Search for the cell housing the specified text and yield its (X, Y) center coordinate. 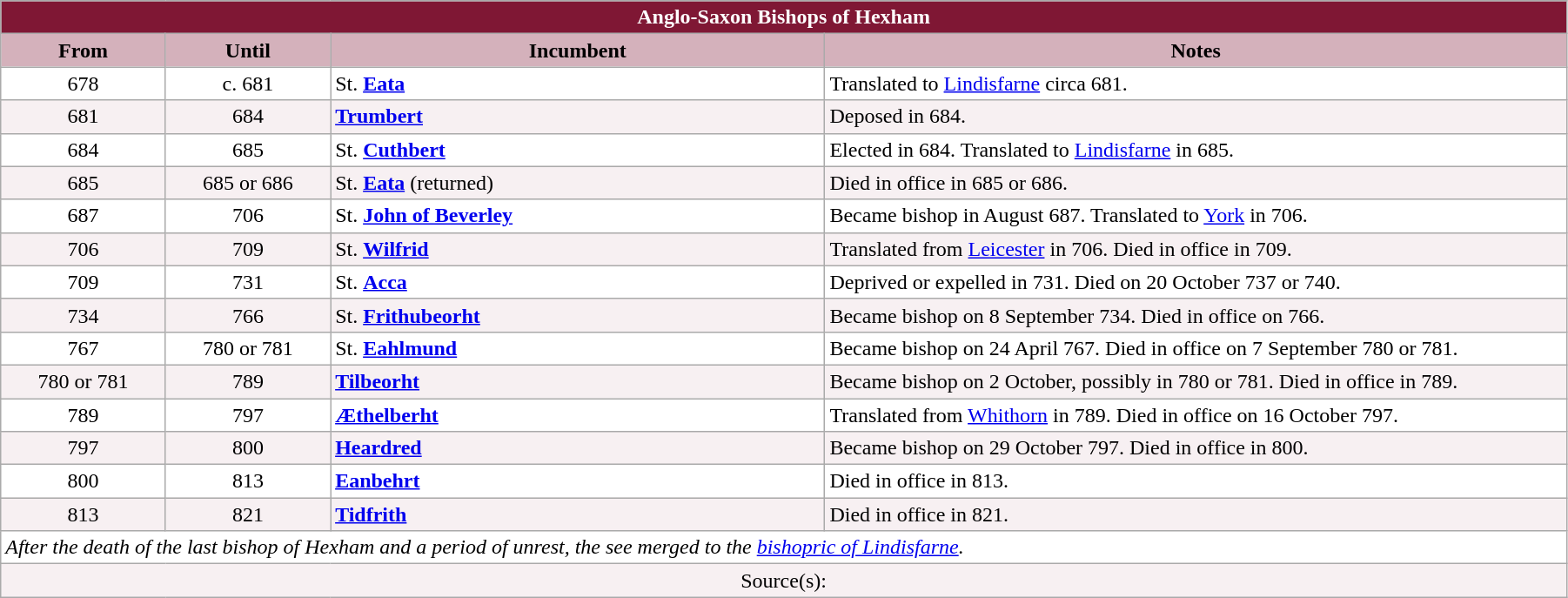
Deposed in 684. (1196, 117)
767 (84, 348)
Elected in 684. Translated to Lindisfarne in 685. (1196, 150)
681 (84, 117)
St. Eahlmund (578, 348)
678 (84, 84)
Became bishop on 29 October 797. Died in office in 800. (1196, 448)
Incumbent (578, 50)
Tilbeorht (578, 381)
St. Eata (returned) (578, 183)
Became bishop in August 687. Translated to York in 706. (1196, 216)
Translated to Lindisfarne circa 681. (1196, 84)
Source(s): (784, 581)
Anglo-Saxon Bishops of Hexham (784, 17)
St. Wilfrid (578, 249)
734 (84, 315)
Became bishop on 2 October, possibly in 780 or 781. Died in office in 789. (1196, 381)
766 (247, 315)
St. John of Beverley (578, 216)
From (84, 50)
Notes (1196, 50)
Became bishop on 8 September 734. Died in office on 766. (1196, 315)
Died in office in 821. (1196, 514)
Translated from Whithorn in 789. Died in office on 16 October 797. (1196, 415)
Became bishop on 24 April 767. Died in office on 7 September 780 or 781. (1196, 348)
St. Acca (578, 282)
Heardred (578, 448)
Eanbehrt (578, 481)
Until (247, 50)
After the death of the last bishop of Hexham and a period of unrest, the see merged to the bishopric of Lindisfarne. (784, 548)
Deprived or expelled in 731. Died on 20 October 737 or 740. (1196, 282)
821 (247, 514)
687 (84, 216)
St. Eata (578, 84)
685 or 686 (247, 183)
c. 681 (247, 84)
Translated from Leicester in 706. Died in office in 709. (1196, 249)
731 (247, 282)
Died in office in 813. (1196, 481)
Tidfrith (578, 514)
Æthelberht (578, 415)
Trumbert (578, 117)
St. Cuthbert (578, 150)
Died in office in 685 or 686. (1196, 183)
St. Frithubeorht (578, 315)
